Output the (X, Y) coordinate of the center of the cell containing the given text.  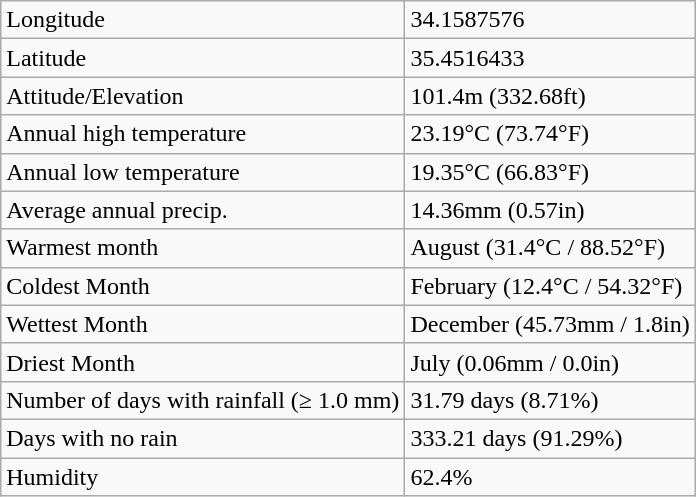
August (31.4°C / 88.52°F) (550, 248)
Number of days with rainfall (≥ 1.0 mm) (203, 400)
Latitude (203, 58)
Longitude (203, 20)
Annual high temperature (203, 134)
14.36mm (0.57in) (550, 210)
February (12.4°C / 54.32°F) (550, 286)
333.21 days (91.29%) (550, 438)
Warmest month (203, 248)
December (45.73mm / 1.8in) (550, 324)
62.4% (550, 477)
Humidity (203, 477)
Attitude/Elevation (203, 96)
Wettest Month (203, 324)
23.19°C (73.74°F) (550, 134)
35.4516433 (550, 58)
34.1587576 (550, 20)
July (0.06mm / 0.0in) (550, 362)
101.4m (332.68ft) (550, 96)
Average annual precip. (203, 210)
19.35°C (66.83°F) (550, 172)
31.79 days (8.71%) (550, 400)
Days with no rain (203, 438)
Annual low temperature (203, 172)
Coldest Month (203, 286)
Driest Month (203, 362)
